Scan for the cell matching the given text and deliver its [X, Y] coordinate at center. 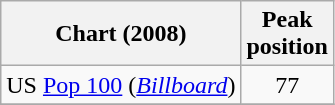
77 [287, 85]
Chart (2008) [121, 34]
US Pop 100 (Billboard) [121, 85]
Peakposition [287, 34]
